Scan for the cell matching the given text and deliver its [x, y] coordinate at center. 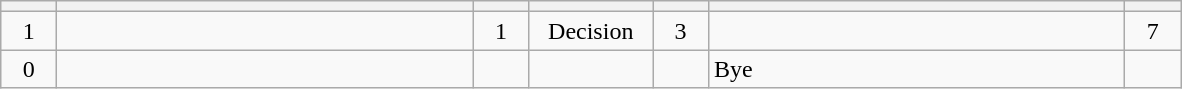
Bye [917, 69]
3 [680, 31]
0 [29, 69]
Decision [591, 31]
7 [1153, 31]
